Locate the cell with the specified text and output its [X, Y] center coordinate. 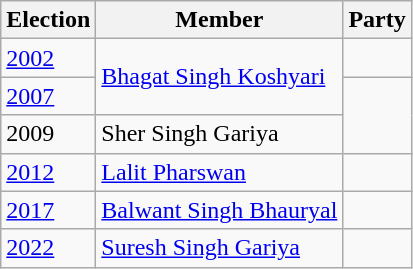
Bhagat Singh Koshyari [220, 77]
2012 [48, 172]
Sher Singh Gariya [220, 134]
Suresh Singh Gariya [220, 248]
2007 [48, 96]
Election [48, 20]
Party [377, 20]
2017 [48, 210]
2022 [48, 248]
Lalit Pharswan [220, 172]
Member [220, 20]
2002 [48, 58]
2009 [48, 134]
Balwant Singh Bhauryal [220, 210]
